Detect which cell encompasses the target text, then output its (x, y) center coordinate. 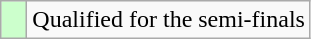
Qualified for the semi-finals (169, 20)
